Locate the cell with the specified text and output its (X, Y) center coordinate. 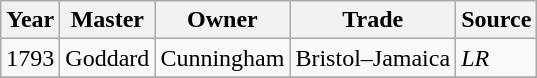
Master (108, 20)
Bristol–Jamaica (373, 58)
Source (496, 20)
Trade (373, 20)
LR (496, 58)
Goddard (108, 58)
1793 (30, 58)
Year (30, 20)
Owner (222, 20)
Cunningham (222, 58)
